From the cell containing the given text, extract its center point as [x, y] coordinate. 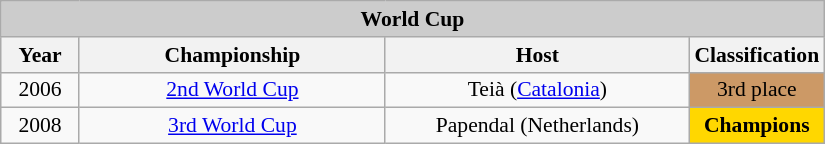
World Cup [413, 19]
Classification [756, 55]
Year [40, 55]
2008 [40, 126]
2nd World Cup [232, 90]
Champions [756, 126]
Host [537, 55]
3rd World Cup [232, 126]
Papendal (Netherlands) [537, 126]
Championship [232, 55]
2006 [40, 90]
3rd place [756, 90]
Teià (Catalonia) [537, 90]
